Detect which cell encompasses the target text, then output its (X, Y) center coordinate. 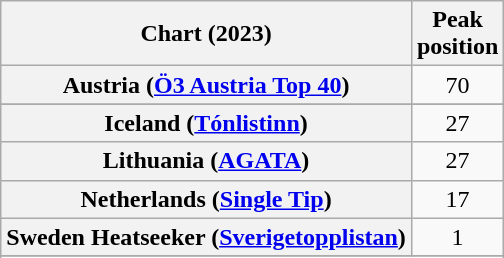
Austria (Ö3 Austria Top 40) (206, 85)
Lithuania (AGATA) (206, 161)
Chart (2023) (206, 34)
Iceland (Tónlistinn) (206, 123)
Netherlands (Single Tip) (206, 199)
17 (457, 199)
70 (457, 85)
Sweden Heatseeker (Sverigetopplistan) (206, 237)
Peakposition (457, 34)
1 (457, 237)
